Return (x, y) of the center of cell containing provided text 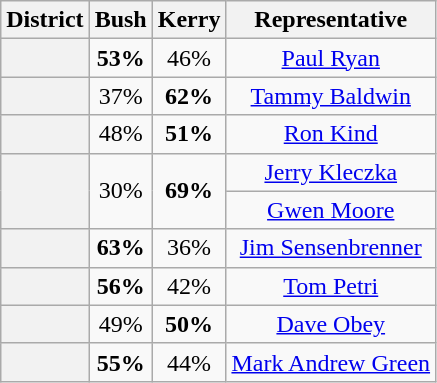
55% (120, 362)
Kerry (189, 20)
Gwen Moore (331, 210)
48% (120, 134)
44% (189, 362)
Representative (331, 20)
50% (189, 324)
Jim Sensenbrenner (331, 248)
49% (120, 324)
Tammy Baldwin (331, 96)
30% (120, 191)
36% (189, 248)
62% (189, 96)
51% (189, 134)
Tom Petri (331, 286)
District (45, 20)
63% (120, 248)
46% (189, 58)
Bush (120, 20)
Ron Kind (331, 134)
Paul Ryan (331, 58)
Mark Andrew Green (331, 362)
37% (120, 96)
42% (189, 286)
Dave Obey (331, 324)
69% (189, 191)
56% (120, 286)
Jerry Kleczka (331, 172)
53% (120, 58)
